Return [X, Y] of the center of cell containing provided text 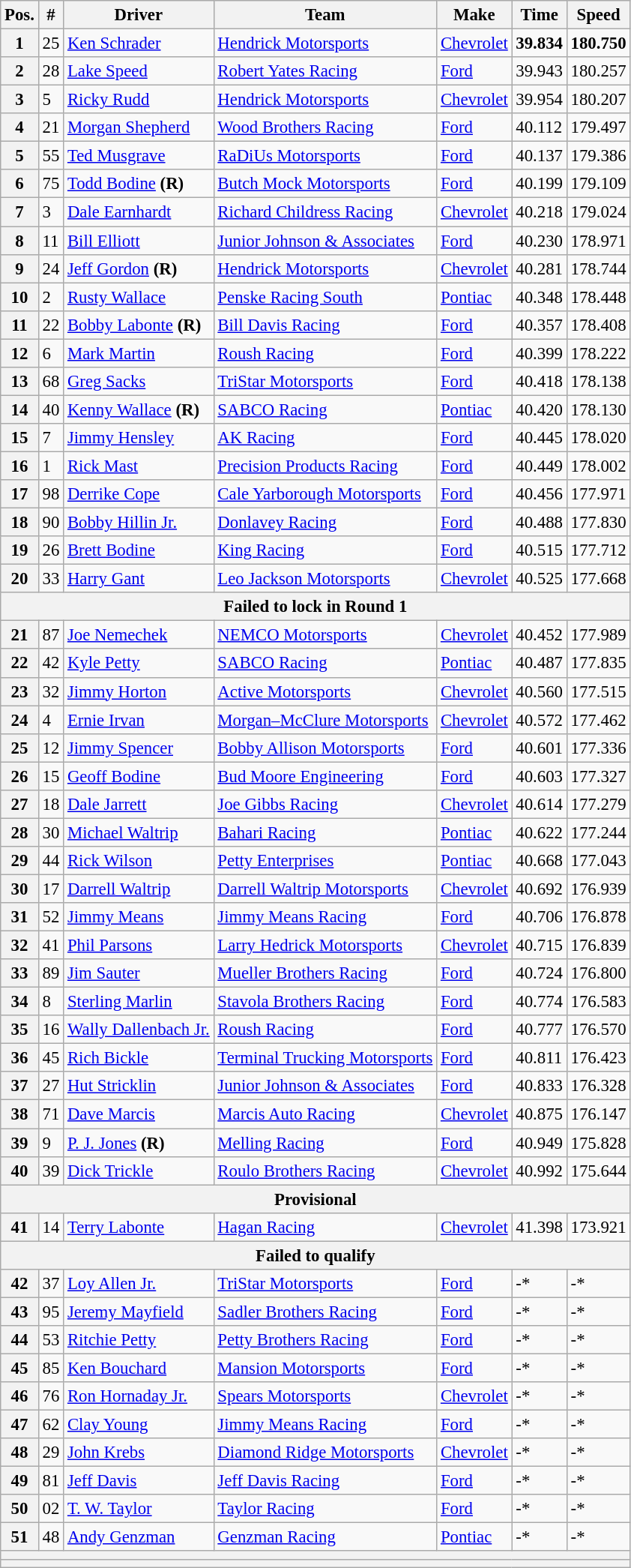
177.336 [598, 748]
178.448 [598, 297]
35 [19, 1030]
Melling Racing [325, 1143]
Bill Davis Racing [325, 325]
40.706 [540, 917]
179.386 [598, 156]
178.138 [598, 382]
13 [19, 382]
Donlavey Racing [325, 523]
Jeff Davis Racing [325, 1481]
40.112 [540, 127]
40.560 [540, 691]
Taylor Racing [325, 1509]
Loy Allen Jr. [139, 1284]
53 [51, 1340]
Bobby Labonte (R) [139, 325]
Ritchie Petty [139, 1340]
Make [474, 15]
40.811 [540, 1058]
49 [19, 1481]
Joe Nemechek [139, 635]
P. J. Jones (R) [139, 1143]
Ken Bouchard [139, 1368]
90 [51, 523]
40.487 [540, 664]
Darrell Waltrip [139, 889]
180.750 [598, 43]
NEMCO Motorsports [325, 635]
Time [540, 15]
40.992 [540, 1171]
Wood Brothers Racing [325, 127]
175.828 [598, 1143]
176.423 [598, 1058]
176.800 [598, 973]
Brett Bodine [139, 550]
46 [19, 1396]
Mueller Brothers Racing [325, 973]
Jimmy Hensley [139, 438]
95 [51, 1312]
Driver [139, 15]
Bahari Racing [325, 832]
177.971 [598, 494]
176.878 [598, 917]
Bobby Allison Motorsports [325, 748]
Butch Mock Motorsports [325, 184]
179.109 [598, 184]
51 [19, 1537]
40.833 [540, 1087]
Bobby Hillin Jr. [139, 523]
40.357 [540, 325]
173.921 [598, 1227]
20 [19, 579]
Greg Sacks [139, 382]
40.452 [540, 635]
179.497 [598, 127]
177.244 [598, 832]
180.207 [598, 100]
Dale Earnhardt [139, 212]
Jeff Davis [139, 1481]
85 [51, 1368]
177.462 [598, 720]
34 [19, 1002]
Dale Jarrett [139, 805]
Andy Genzman [139, 1537]
40.724 [540, 973]
# [51, 15]
40.515 [540, 550]
10 [19, 297]
Morgan–McClure Motorsports [325, 720]
Dick Trickle [139, 1171]
Derrike Cope [139, 494]
Bud Moore Engineering [325, 776]
Roulo Brothers Racing [325, 1171]
Bill Elliott [139, 241]
47 [19, 1425]
40.715 [540, 946]
40.199 [540, 184]
Rick Wilson [139, 861]
Rick Mast [139, 466]
40.399 [540, 353]
40.488 [540, 523]
40.230 [540, 241]
Active Motorsports [325, 691]
Stavola Brothers Racing [325, 1002]
177.835 [598, 664]
176.328 [598, 1087]
40.525 [540, 579]
Jim Sauter [139, 973]
40.449 [540, 466]
176.570 [598, 1030]
71 [51, 1114]
T. W. Taylor [139, 1509]
180.257 [598, 71]
Terry Labonte [139, 1227]
Richard Childress Racing [325, 212]
178.002 [598, 466]
Genzman Racing [325, 1537]
176.939 [598, 889]
19 [19, 550]
39.943 [540, 71]
31 [19, 917]
39.834 [540, 43]
02 [51, 1509]
Diamond Ridge Motorsports [325, 1453]
Speed [598, 15]
Penske Racing South [325, 297]
Rusty Wallace [139, 297]
Jimmy Horton [139, 691]
40.777 [540, 1030]
Kyle Petty [139, 664]
Ted Musgrave [139, 156]
Pos. [19, 15]
177.327 [598, 776]
Jimmy Spencer [139, 748]
40.456 [540, 494]
Team [325, 15]
177.712 [598, 550]
Rich Bickle [139, 1058]
68 [51, 382]
John Krebs [139, 1453]
55 [51, 156]
Failed to qualify [315, 1255]
Hut Stricklin [139, 1087]
23 [19, 691]
Ken Schrader [139, 43]
Ricky Rudd [139, 100]
King Racing [325, 550]
43 [19, 1312]
Clay Young [139, 1425]
Hagan Racing [325, 1227]
177.989 [598, 635]
Spears Motorsports [325, 1396]
81 [51, 1481]
RaDiUs Motorsports [325, 156]
179.024 [598, 212]
40.281 [540, 268]
Ernie Irvan [139, 720]
Joe Gibbs Racing [325, 805]
Wally Dallenbach Jr. [139, 1030]
40.348 [540, 297]
87 [51, 635]
Mansion Motorsports [325, 1368]
178.020 [598, 438]
Jeremy Mayfield [139, 1312]
50 [19, 1509]
Kenny Wallace (R) [139, 409]
Marcis Auto Racing [325, 1114]
98 [51, 494]
38 [19, 1114]
40.668 [540, 861]
Ron Hornaday Jr. [139, 1396]
40.614 [540, 805]
36 [19, 1058]
Precision Products Racing [325, 466]
40.875 [540, 1114]
Failed to lock in Round 1 [315, 607]
Sadler Brothers Racing [325, 1312]
177.515 [598, 691]
177.830 [598, 523]
175.644 [598, 1171]
Phil Parsons [139, 946]
Harry Gant [139, 579]
Petty Brothers Racing [325, 1340]
177.668 [598, 579]
52 [51, 917]
176.583 [598, 1002]
40.572 [540, 720]
Michael Waltrip [139, 832]
Leo Jackson Motorsports [325, 579]
Jimmy Means [139, 917]
40.603 [540, 776]
176.839 [598, 946]
Todd Bodine (R) [139, 184]
40.774 [540, 1002]
40.137 [540, 156]
178.130 [598, 409]
40.218 [540, 212]
Lake Speed [139, 71]
Mark Martin [139, 353]
Provisional [315, 1199]
178.744 [598, 268]
40.622 [540, 832]
Larry Hedrick Motorsports [325, 946]
178.971 [598, 241]
Jeff Gordon (R) [139, 268]
AK Racing [325, 438]
89 [51, 973]
75 [51, 184]
76 [51, 1396]
178.408 [598, 325]
40.692 [540, 889]
Darrell Waltrip Motorsports [325, 889]
177.043 [598, 861]
Terminal Trucking Motorsports [325, 1058]
Petty Enterprises [325, 861]
Cale Yarborough Motorsports [325, 494]
Dave Marcis [139, 1114]
177.279 [598, 805]
40.949 [540, 1143]
176.147 [598, 1114]
178.222 [598, 353]
40.601 [540, 748]
39.954 [540, 100]
40.420 [540, 409]
Geoff Bodine [139, 776]
Sterling Marlin [139, 1002]
40.445 [540, 438]
41.398 [540, 1227]
Robert Yates Racing [325, 71]
40.418 [540, 382]
Morgan Shepherd [139, 127]
62 [51, 1425]
